Find where the given text appears and provide that cell's center as [x, y] coordinate. 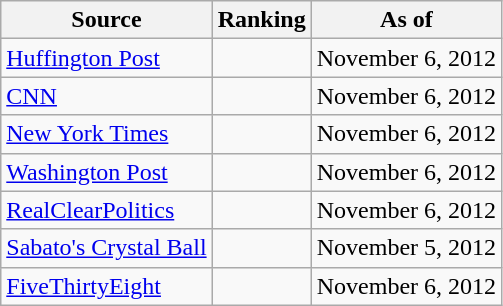
Source [106, 20]
November 5, 2012 [406, 248]
CNN [106, 96]
Huffington Post [106, 58]
As of [406, 20]
Washington Post [106, 172]
RealClearPolitics [106, 210]
New York Times [106, 134]
FiveThirtyEight [106, 286]
Sabato's Crystal Ball [106, 248]
Ranking [262, 20]
